Extract the (x, y) coordinate from the center of the cell holding the provided text.  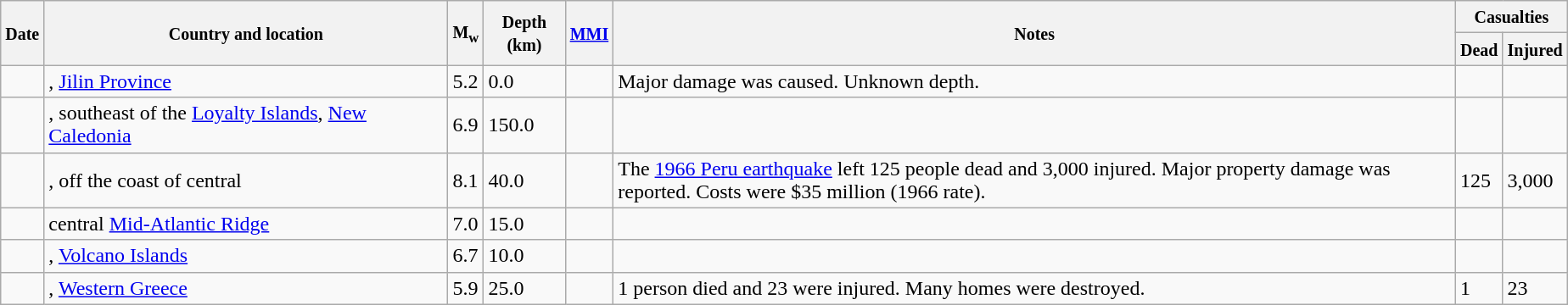
1 (1479, 288)
8.1 (466, 180)
Date (22, 33)
central Mid-Atlantic Ridge (246, 224)
150.0 (524, 125)
, southeast of the Loyalty Islands, New Caledonia (246, 125)
7.0 (466, 224)
10.0 (524, 256)
, Jilin Province (246, 81)
MMI (589, 33)
40.0 (524, 180)
, off the coast of central (246, 180)
Dead (1479, 49)
Notes (1035, 33)
3,000 (1535, 180)
Mw (466, 33)
6.9 (466, 125)
Depth (km) (524, 33)
The 1966 Peru earthquake left 125 people dead and 3,000 injured. Major property damage was reported. Costs were $35 million (1966 rate). (1035, 180)
Major damage was caused. Unknown depth. (1035, 81)
Casualties (1511, 17)
23 (1535, 288)
25.0 (524, 288)
15.0 (524, 224)
5.9 (466, 288)
1 person died and 23 were injured. Many homes were destroyed. (1035, 288)
, Western Greece (246, 288)
, Volcano Islands (246, 256)
125 (1479, 180)
Injured (1535, 49)
6.7 (466, 256)
0.0 (524, 81)
5.2 (466, 81)
Country and location (246, 33)
